Identify which cell holds the provided text, then report its (x, y) central coordinate. 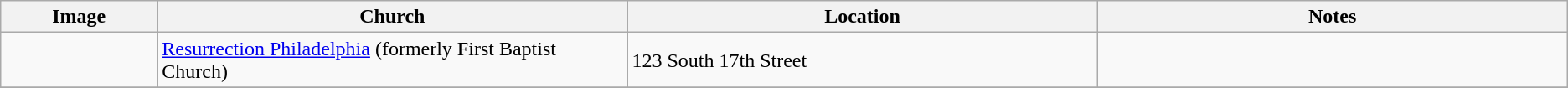
123 South 17th Street (863, 60)
Notes (1332, 17)
Image (79, 17)
Resurrection Philadelphia (formerly First Baptist Church) (392, 60)
Location (863, 17)
Church (392, 17)
